Determine the [X, Y] coordinate at the center of the cell enclosing the given text.  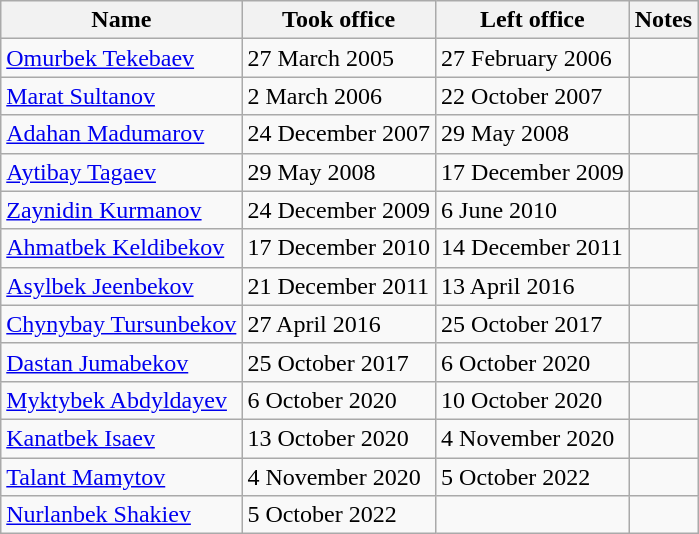
22 October 2007 [533, 96]
24 December 2009 [339, 210]
Took office [339, 20]
10 October 2020 [533, 400]
Name [122, 20]
13 April 2016 [533, 286]
24 December 2007 [339, 134]
Asylbek Jeenbekov [122, 286]
6 June 2010 [533, 210]
Left office [533, 20]
Kanatbek Isaev [122, 438]
27 April 2016 [339, 324]
27 February 2006 [533, 58]
Aytibay Tagaev [122, 172]
Marat Sultanov [122, 96]
Myktybek Abdyldayev [122, 400]
17 December 2010 [339, 248]
21 December 2011 [339, 286]
Talant Mamytov [122, 477]
17 December 2009 [533, 172]
Nurlanbek Shakiev [122, 515]
Zaynidin Kurmanov [122, 210]
Notes [663, 20]
Dastan Jumabekov [122, 362]
Omurbek Tekebaev [122, 58]
Chynybay Tursunbekov [122, 324]
27 March 2005 [339, 58]
Ahmatbek Keldibekov [122, 248]
14 December 2011 [533, 248]
Adahan Madumarov [122, 134]
13 October 2020 [339, 438]
2 March 2006 [339, 96]
